Provide the (X, Y) coordinate of the cell's center where the given text is located.  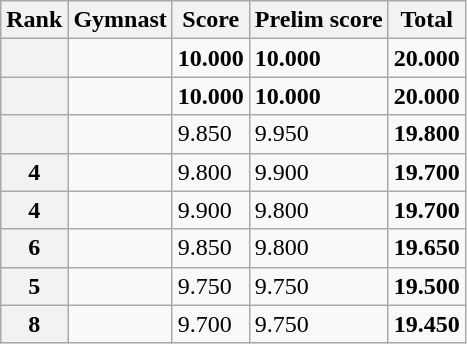
Score (210, 20)
5 (34, 286)
8 (34, 324)
19.800 (426, 134)
19.500 (426, 286)
Gymnast (120, 20)
Prelim score (318, 20)
19.650 (426, 248)
19.450 (426, 324)
6 (34, 248)
Rank (34, 20)
Total (426, 20)
9.950 (318, 134)
9.700 (210, 324)
